Pinpoint the cell where the given text exists, returning its (x, y) midpoint coordinate. 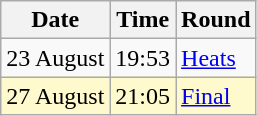
19:53 (143, 58)
27 August (56, 96)
Date (56, 20)
21:05 (143, 96)
Time (143, 20)
Heats (216, 58)
Final (216, 96)
23 August (56, 58)
Round (216, 20)
